Capture the cell that displays the provided text and extract its (X, Y) central coordinate. 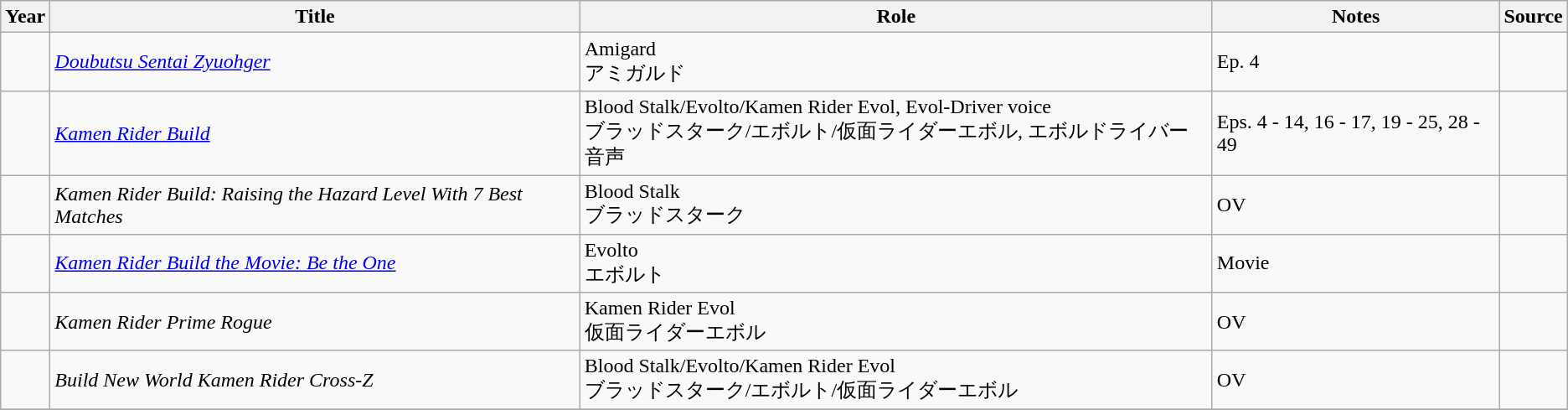
Kamen Rider Build (315, 132)
Movie (1355, 263)
Blood Stalk/Evolto/Kamen Rider Evol, Evol-Driver voiceブラッドスターク/エボルト/仮面ライダーエボル, エボルドライバー音声 (896, 132)
Eps. 4 - 14, 16 - 17, 19 - 25, 28 - 49 (1355, 132)
Evoltoエボルト (896, 263)
Kamen Rider Prime Rogue (315, 322)
Doubutsu Sentai Zyuohger (315, 62)
Kamen Rider Build the Movie: Be the One (315, 263)
Ep. 4 (1355, 62)
Notes (1355, 17)
Role (896, 17)
Build New World Kamen Rider Cross-Z (315, 380)
Title (315, 17)
Kamen Rider Build: Raising the Hazard Level With 7 Best Matches (315, 205)
Year (25, 17)
Kamen Rider Evol仮面ライダーエボル (896, 322)
Blood Stalk/Evolto/Kamen Rider Evolブラッドスターク/エボルト/仮面ライダーエボル (896, 380)
Amigardアミガルド (896, 62)
Source (1533, 17)
Blood Stalkブラッドスターク (896, 205)
